Pinpoint the cell where the given text exists, returning its [x, y] midpoint coordinate. 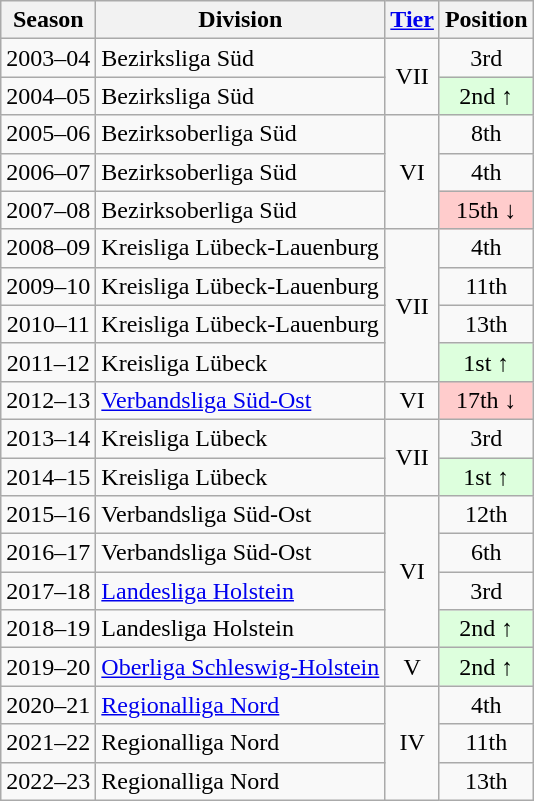
2007–08 [48, 210]
2022–23 [48, 781]
2014–15 [48, 477]
2019–20 [48, 667]
6th [486, 553]
2009–10 [48, 286]
2008–09 [48, 248]
Season [48, 20]
IV [412, 743]
2020–21 [48, 705]
Tier [412, 20]
2003–04 [48, 58]
2012–13 [48, 400]
2016–17 [48, 553]
17th ↓ [486, 400]
12th [486, 515]
2021–22 [48, 743]
2013–14 [48, 438]
8th [486, 134]
2018–19 [48, 629]
Division [240, 20]
2005–06 [48, 134]
2011–12 [48, 362]
15th ↓ [486, 210]
2006–07 [48, 172]
2010–11 [48, 324]
2004–05 [48, 96]
Position [486, 20]
2017–18 [48, 591]
2015–16 [48, 515]
Oberliga Schleswig-Holstein [240, 667]
V [412, 667]
